Pinpoint the cell where the given text exists, returning its [X, Y] midpoint coordinate. 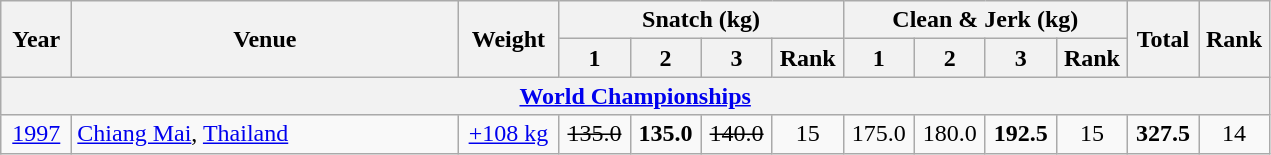
180.0 [950, 134]
Weight [508, 39]
Clean & Jerk (kg) [985, 20]
Snatch (kg) [701, 20]
Year [36, 39]
327.5 [1162, 134]
Total [1162, 39]
+108 kg [508, 134]
World Championships [636, 96]
Chiang Mai, Thailand [265, 134]
140.0 [736, 134]
14 [1234, 134]
175.0 [878, 134]
1997 [36, 134]
Venue [265, 39]
192.5 [1020, 134]
